Extract the [X, Y] coordinate from the center of the cell holding the provided text.  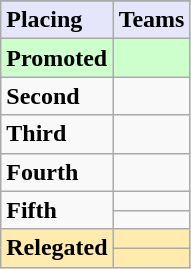
Relegated [57, 248]
Third [57, 134]
Fifth [57, 210]
Teams [152, 20]
Placing [57, 20]
Fourth [57, 172]
Promoted [57, 58]
Second [57, 96]
